Return the (x, y) coordinate for the center point of the cell that contains the specified text.  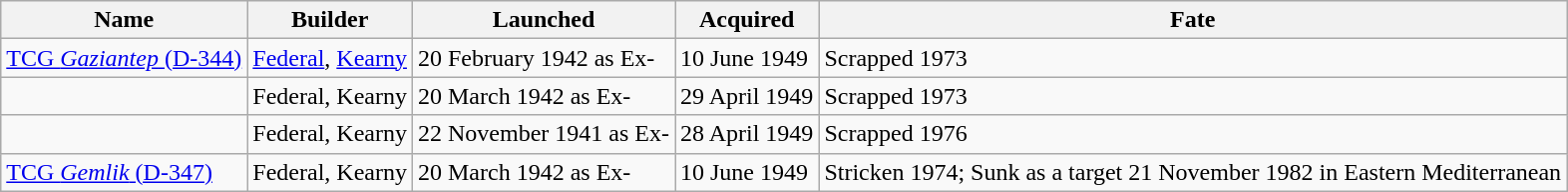
TCG Gemlik (D-347) (124, 172)
28 April 1949 (746, 134)
20 February 1942 as Ex- (543, 58)
22 November 1941 as Ex- (543, 134)
Acquired (746, 20)
29 April 1949 (746, 96)
Name (124, 20)
Scrapped 1976 (1193, 134)
Stricken 1974; Sunk as a target 21 November 1982 in Eastern Mediterranean (1193, 172)
Launched (543, 20)
Fate (1193, 20)
Builder (330, 20)
TCG Gaziantep (D-344) (124, 58)
